Search for the cell housing the specified text and yield its [x, y] center coordinate. 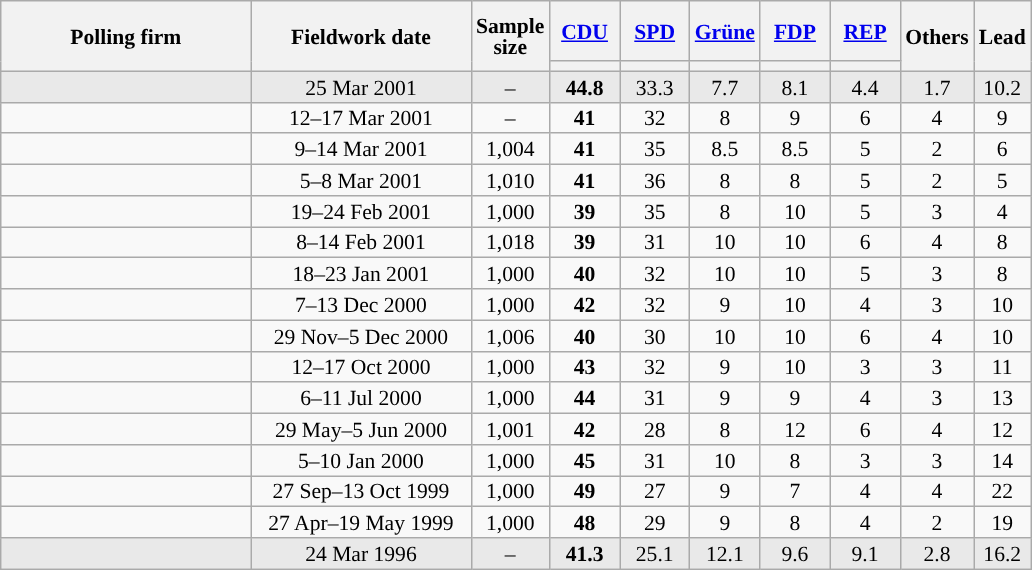
33.3 [655, 86]
12–17 Oct 2000 [361, 366]
36 [655, 180]
1,001 [510, 430]
4.4 [865, 86]
43 [584, 366]
6–11 Jul 2000 [361, 398]
28 [655, 430]
5–10 Jan 2000 [361, 460]
5–8 Mar 2001 [361, 180]
14 [1002, 460]
SPD [655, 31]
1,006 [510, 336]
27 Apr–19 May 1999 [361, 522]
27 [655, 492]
19–24 Feb 2001 [361, 212]
45 [584, 460]
13 [1002, 398]
49 [584, 492]
25 Mar 2001 [361, 86]
7 [795, 492]
8.1 [795, 86]
CDU [584, 31]
11 [1002, 366]
29 Nov–5 Dec 2000 [361, 336]
Polling firm [126, 36]
Lead [1002, 36]
16.2 [1002, 554]
22 [1002, 492]
7–13 Dec 2000 [361, 304]
9.6 [795, 554]
Samplesize [510, 36]
1,010 [510, 180]
1.7 [937, 86]
27 Sep–13 Oct 1999 [361, 492]
7.7 [725, 86]
FDP [795, 31]
9–14 Mar 2001 [361, 150]
41.3 [584, 554]
44 [584, 398]
REP [865, 31]
12.1 [725, 554]
8–14 Feb 2001 [361, 242]
29 May–5 Jun 2000 [361, 430]
1,018 [510, 242]
1,004 [510, 150]
10.2 [1002, 86]
Others [937, 36]
29 [655, 522]
Fieldwork date [361, 36]
19 [1002, 522]
9.1 [865, 554]
Grüne [725, 31]
12–17 Mar 2001 [361, 118]
44.8 [584, 86]
24 Mar 1996 [361, 554]
48 [584, 522]
18–23 Jan 2001 [361, 274]
25.1 [655, 554]
30 [655, 336]
2.8 [937, 554]
